Return the [X, Y] coordinate for the center point of the cell that contains the specified text.  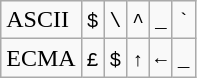
` [184, 20]
ECMA [41, 58]
← [162, 58]
\ [116, 20]
^ [138, 20]
£ [92, 58]
ASCII [41, 20]
↑ [138, 58]
